Determine the [x, y] coordinate at the center of the cell enclosing the given text.  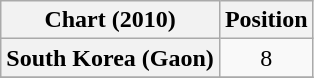
South Korea (Gaon) [110, 58]
8 [266, 58]
Chart (2010) [110, 20]
Position [266, 20]
